Capture the cell that displays the provided text and extract its (x, y) central coordinate. 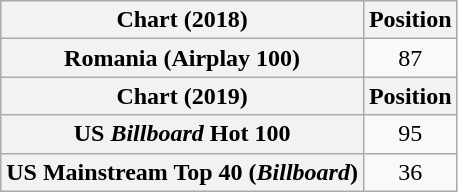
Chart (2018) (182, 20)
Romania (Airplay 100) (182, 58)
95 (410, 134)
87 (410, 58)
US Billboard Hot 100 (182, 134)
Chart (2019) (182, 96)
US Mainstream Top 40 (Billboard) (182, 172)
36 (410, 172)
